Capture the cell that displays the provided text and extract its (X, Y) central coordinate. 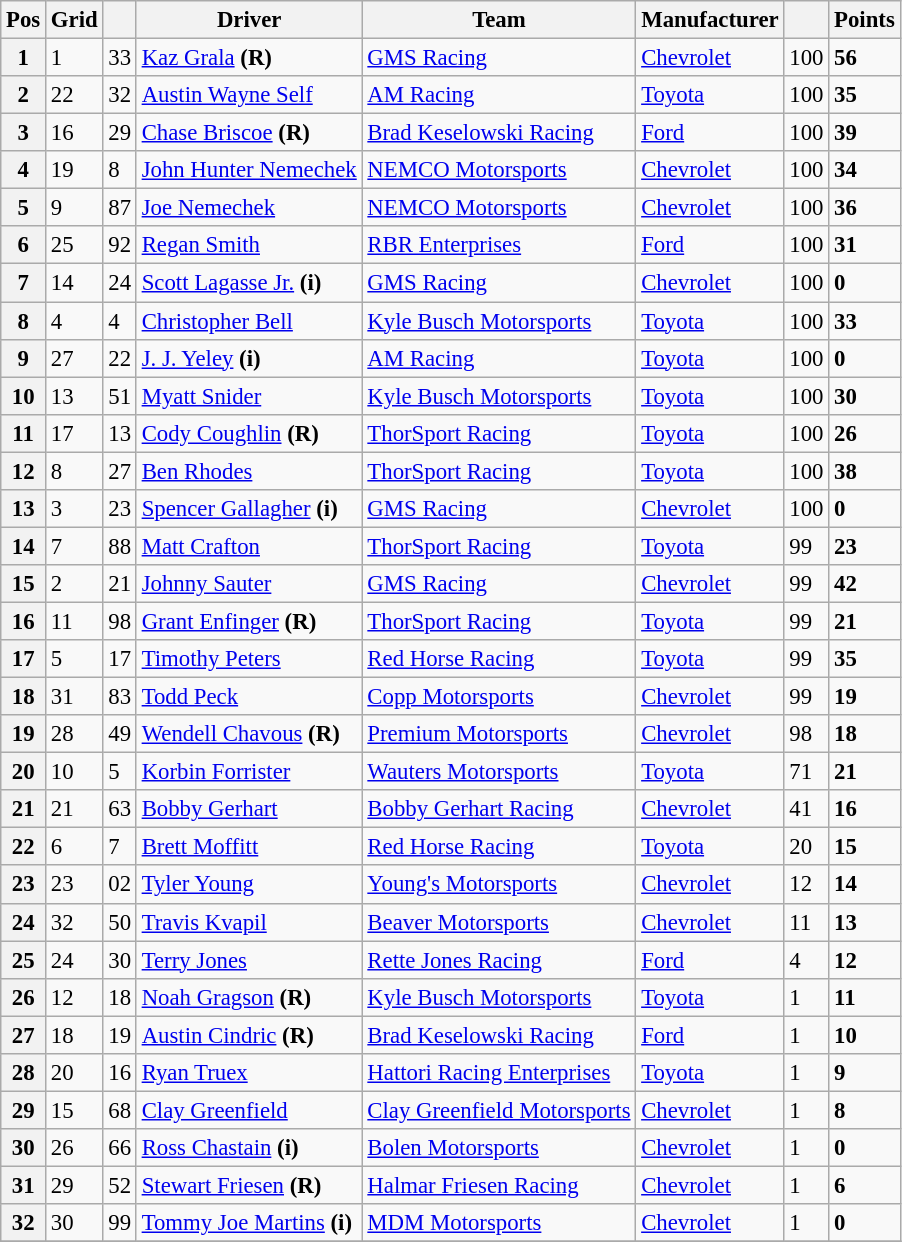
68 (120, 1110)
Bobby Gerhart Racing (499, 809)
63 (120, 809)
J. J. Yeley (i) (249, 358)
56 (864, 58)
66 (120, 1148)
49 (120, 734)
Grid (74, 20)
39 (864, 133)
Bolen Motorsports (499, 1148)
92 (120, 245)
83 (120, 697)
Grant Enfinger (R) (249, 621)
Myatt Snider (249, 396)
Young's Motorsports (499, 885)
Austin Cindric (R) (249, 1035)
RBR Enterprises (499, 245)
71 (806, 772)
50 (120, 922)
Terry Jones (249, 960)
52 (120, 1185)
Korbin Forrister (249, 772)
Hattori Racing Enterprises (499, 1073)
John Hunter Nemechek (249, 170)
Johnny Sauter (249, 584)
Tyler Young (249, 885)
Regan Smith (249, 245)
Christopher Bell (249, 321)
Joe Nemechek (249, 208)
87 (120, 208)
Spencer Gallagher (i) (249, 509)
Rette Jones Racing (499, 960)
41 (806, 809)
Team (499, 20)
Cody Coughlin (R) (249, 433)
Timothy Peters (249, 659)
88 (120, 546)
MDM Motorsports (499, 1223)
Premium Motorsports (499, 734)
Tommy Joe Martins (i) (249, 1223)
Ross Chastain (i) (249, 1148)
Beaver Motorsports (499, 922)
Matt Crafton (249, 546)
Manufacturer (710, 20)
Driver (249, 20)
Stewart Friesen (R) (249, 1185)
Bobby Gerhart (249, 809)
Ryan Truex (249, 1073)
Clay Greenfield Motorsports (499, 1110)
Wauters Motorsports (499, 772)
34 (864, 170)
Austin Wayne Self (249, 95)
Ben Rhodes (249, 471)
Wendell Chavous (R) (249, 734)
Noah Gragson (R) (249, 997)
36 (864, 208)
Pos (24, 20)
51 (120, 396)
38 (864, 471)
42 (864, 584)
Scott Lagasse Jr. (i) (249, 283)
02 (120, 885)
Halmar Friesen Racing (499, 1185)
Todd Peck (249, 697)
Clay Greenfield (249, 1110)
Points (864, 20)
Chase Briscoe (R) (249, 133)
Copp Motorsports (499, 697)
Brett Moffitt (249, 847)
Kaz Grala (R) (249, 58)
Travis Kvapil (249, 922)
